Scan for the cell matching the given text and deliver its [x, y] coordinate at center. 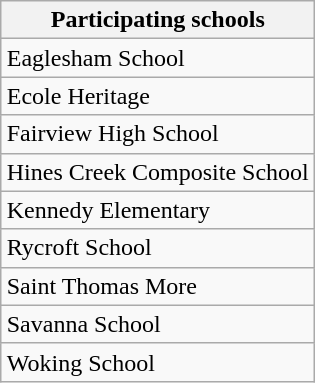
Ecole Heritage [158, 96]
Kennedy Elementary [158, 210]
Eaglesham School [158, 58]
Participating schools [158, 20]
Woking School [158, 362]
Saint Thomas More [158, 286]
Fairview High School [158, 134]
Hines Creek Composite School [158, 172]
Savanna School [158, 324]
Rycroft School [158, 248]
